Find where the given text appears and provide that cell's center as [X, Y] coordinate. 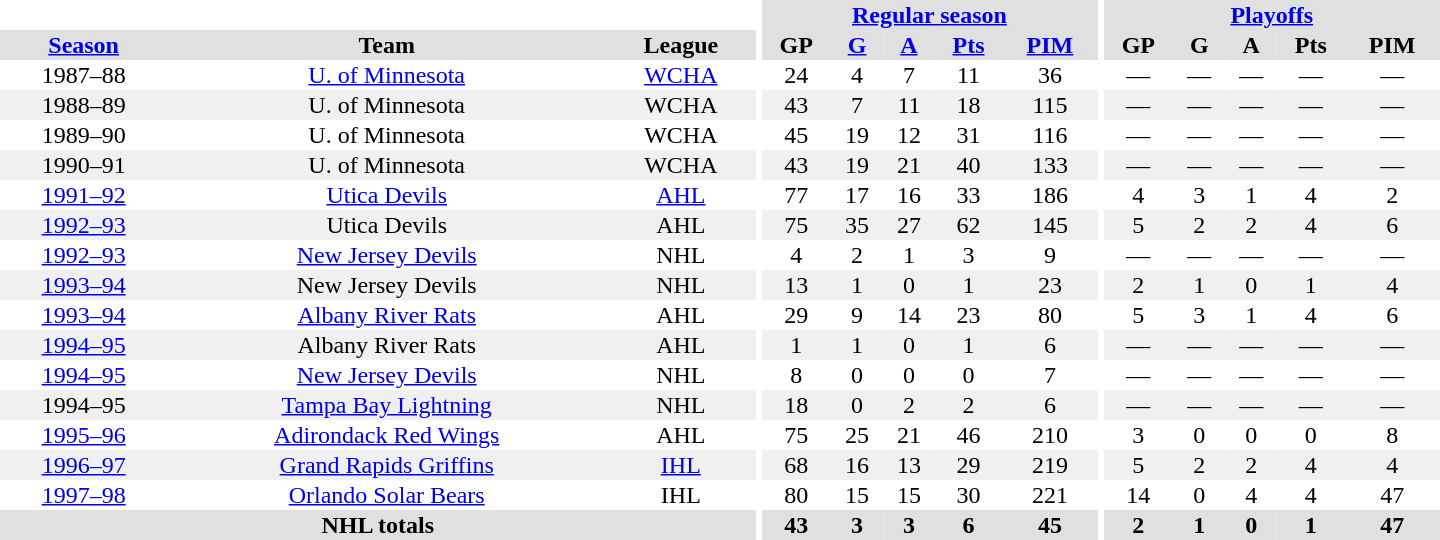
1991–92 [84, 195]
Tampa Bay Lightning [386, 405]
12 [909, 135]
24 [796, 75]
Orlando Solar Bears [386, 495]
33 [968, 195]
36 [1050, 75]
27 [909, 225]
186 [1050, 195]
31 [968, 135]
62 [968, 225]
219 [1050, 465]
46 [968, 435]
210 [1050, 435]
116 [1050, 135]
77 [796, 195]
Team [386, 45]
1988–89 [84, 105]
221 [1050, 495]
1987–88 [84, 75]
NHL totals [378, 525]
Adirondack Red Wings [386, 435]
1989–90 [84, 135]
1997–98 [84, 495]
Playoffs [1272, 15]
30 [968, 495]
Grand Rapids Griffins [386, 465]
133 [1050, 165]
25 [857, 435]
40 [968, 165]
68 [796, 465]
1996–97 [84, 465]
115 [1050, 105]
1995–96 [84, 435]
145 [1050, 225]
1990–91 [84, 165]
17 [857, 195]
League [680, 45]
35 [857, 225]
Season [84, 45]
Regular season [929, 15]
